From the cell containing the given text, extract its center point as [X, Y] coordinate. 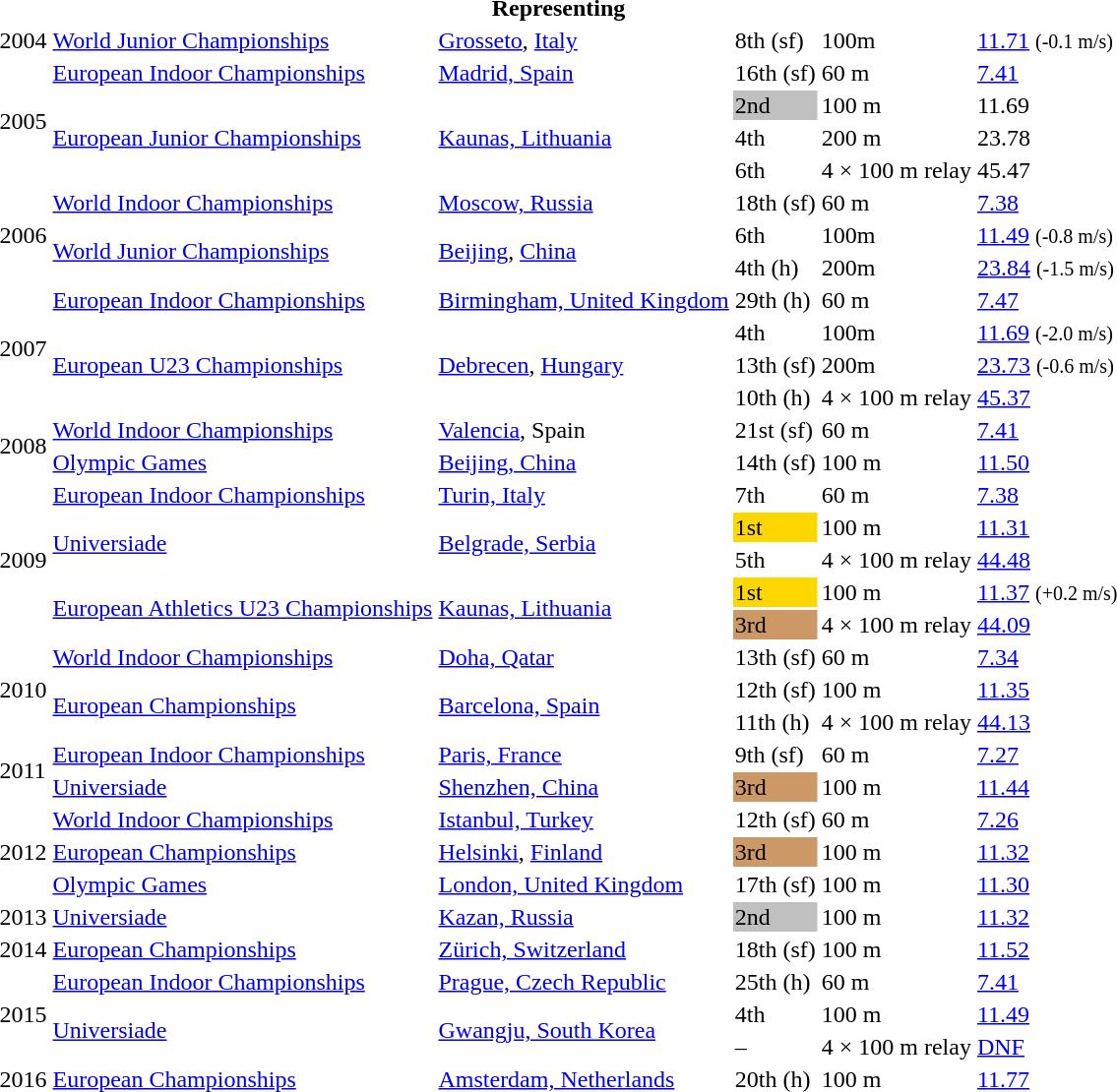
Gwangju, South Korea [584, 1031]
21st (sf) [776, 430]
Turin, Italy [584, 495]
Moscow, Russia [584, 203]
European Athletics U23 Championships [242, 608]
29th (h) [776, 300]
– [776, 1047]
8th (sf) [776, 40]
Paris, France [584, 755]
5th [776, 560]
4th (h) [776, 268]
Debrecen, Hungary [584, 365]
London, United Kingdom [584, 884]
25th (h) [776, 982]
Belgrade, Serbia [584, 543]
10th (h) [776, 397]
Prague, Czech Republic [584, 982]
European Junior Championships [242, 138]
European U23 Championships [242, 365]
Birmingham, United Kingdom [584, 300]
Barcelona, Spain [584, 706]
11th (h) [776, 722]
200 m [896, 138]
Madrid, Spain [584, 73]
14th (sf) [776, 462]
16th (sf) [776, 73]
Istanbul, Turkey [584, 819]
Helsinki, Finland [584, 852]
Zürich, Switzerland [584, 949]
Kazan, Russia [584, 917]
Valencia, Spain [584, 430]
17th (sf) [776, 884]
7th [776, 495]
9th (sf) [776, 755]
Shenzhen, China [584, 787]
Grosseto, Italy [584, 40]
Doha, Qatar [584, 657]
